Identify which cell holds the provided text, then report its (X, Y) central coordinate. 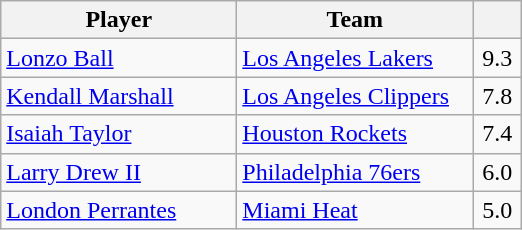
7.4 (498, 134)
Los Angeles Lakers (355, 58)
Philadelphia 76ers (355, 172)
London Perrantes (119, 210)
Larry Drew II (119, 172)
9.3 (498, 58)
5.0 (498, 210)
Lonzo Ball (119, 58)
6.0 (498, 172)
Player (119, 20)
Miami Heat (355, 210)
Team (355, 20)
Houston Rockets (355, 134)
Los Angeles Clippers (355, 96)
7.8 (498, 96)
Isaiah Taylor (119, 134)
Kendall Marshall (119, 96)
